Capture the cell that displays the provided text and extract its (x, y) central coordinate. 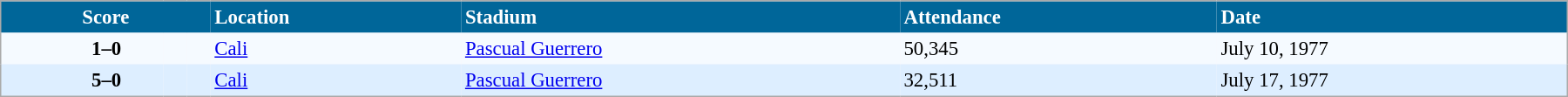
Attendance (1058, 17)
Date (1392, 17)
50,345 (1058, 49)
5–0 (106, 80)
July 17, 1977 (1392, 80)
July 10, 1977 (1392, 49)
Stadium (680, 17)
1–0 (106, 49)
Score (105, 17)
Location (336, 17)
32,511 (1058, 80)
